Return (x, y) of the center of cell containing provided text 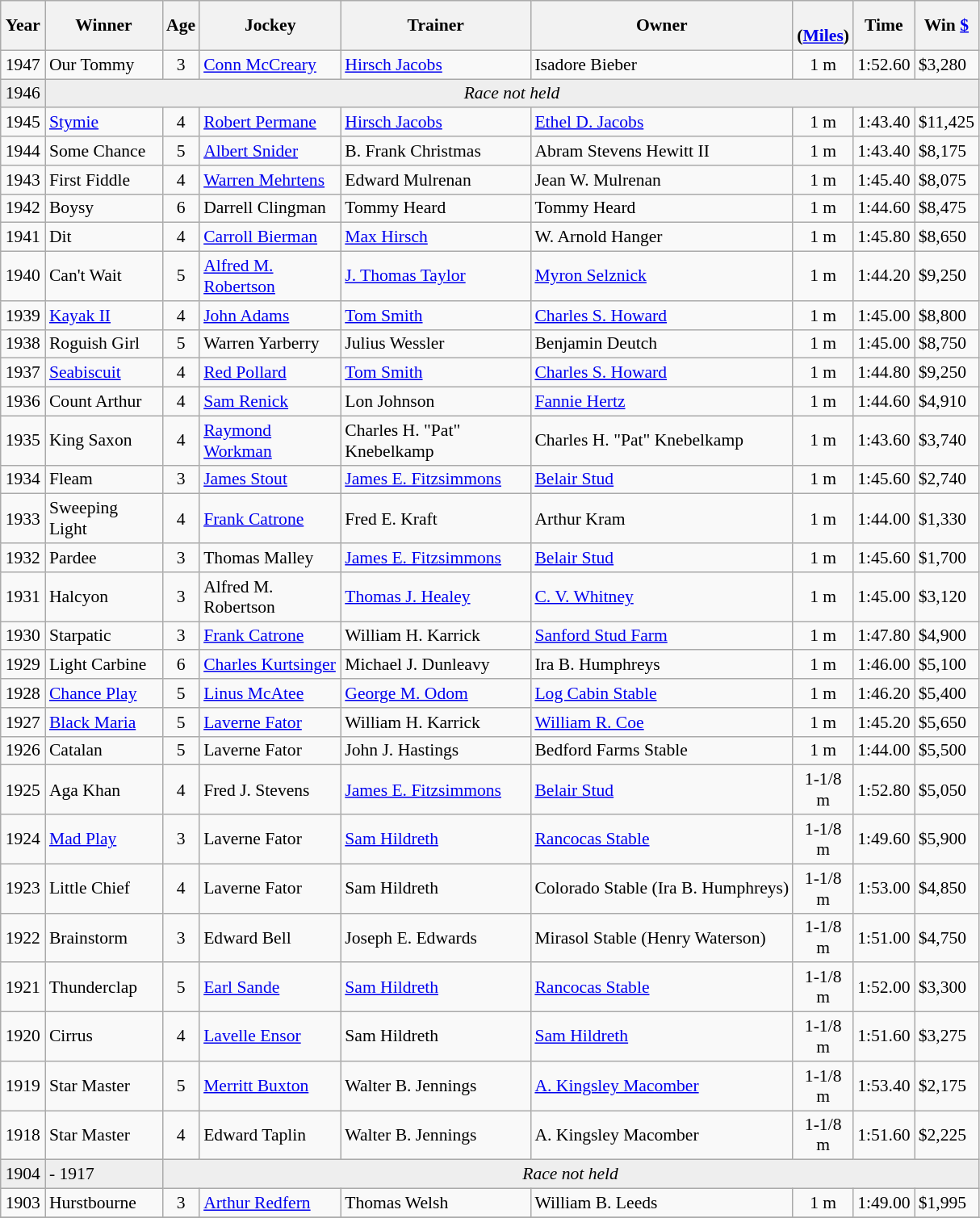
$1,330 (947, 518)
Starpatic (103, 636)
1918 (23, 1135)
Bedford Farms Stable (662, 751)
1944 (23, 151)
$1,995 (947, 1203)
Mad Play (103, 839)
Jockey (270, 26)
1:46.20 (883, 693)
Pardee (103, 558)
Ira B. Humphreys (662, 665)
Merritt Buxton (270, 1086)
Robert Permane (270, 123)
Thomas J. Healey (436, 597)
Our Tommy (103, 65)
1:53.00 (883, 888)
1925 (23, 789)
Lavelle Ensor (270, 1036)
$2,175 (947, 1086)
Mirasol Stable (Henry Waterson) (662, 938)
Edward Bell (270, 938)
1931 (23, 597)
$3,280 (947, 65)
Win $ (947, 26)
1939 (23, 316)
1938 (23, 344)
Arthur Kram (662, 518)
1935 (23, 441)
$8,800 (947, 316)
Some Chance (103, 151)
1903 (23, 1203)
1:44.20 (883, 276)
1941 (23, 237)
1:46.00 (883, 665)
$2,740 (947, 479)
Year (23, 26)
Thomas Malley (270, 558)
Fred E. Kraft (436, 518)
1923 (23, 888)
Darrell Clingman (270, 208)
$8,750 (947, 344)
1933 (23, 518)
Sanford Stud Farm (662, 636)
Linus McAtee (270, 693)
$8,475 (947, 208)
1929 (23, 665)
1:53.40 (883, 1086)
Jean W. Mulrenan (662, 180)
$2,225 (947, 1135)
Hurstbourne (103, 1203)
Benjamin Deutch (662, 344)
Owner (662, 26)
Kayak II (103, 316)
C. V. Whitney (662, 597)
1904 (23, 1174)
Raymond Workman (270, 441)
Edward Mulrenan (436, 180)
Isadore Bieber (662, 65)
Edward Taplin (270, 1135)
Aga Khan (103, 789)
Fleam (103, 479)
Red Pollard (270, 373)
James Stout (270, 479)
Thunderclap (103, 988)
$8,650 (947, 237)
1945 (23, 123)
1927 (23, 722)
Log Cabin Stable (662, 693)
(Miles) (823, 26)
Halcyon (103, 597)
1930 (23, 636)
Seabiscuit (103, 373)
1:45.20 (883, 722)
$8,075 (947, 180)
Black Maria (103, 722)
1942 (23, 208)
$5,400 (947, 693)
1:52.00 (883, 988)
Max Hirsch (436, 237)
King Saxon (103, 441)
$5,100 (947, 665)
1922 (23, 938)
1920 (23, 1036)
$1,700 (947, 558)
Cirrus (103, 1036)
Ethel D. Jacobs (662, 123)
1924 (23, 839)
1:44.80 (883, 373)
1943 (23, 180)
1947 (23, 65)
Light Carbine (103, 665)
Catalan (103, 751)
1926 (23, 751)
J. Thomas Taylor (436, 276)
Earl Sande (270, 988)
Chance Play (103, 693)
Boysy (103, 208)
Winner (103, 26)
$4,900 (947, 636)
Trainer (436, 26)
1932 (23, 558)
Myron Selznick (662, 276)
Arthur Redfern (270, 1203)
George M. Odom (436, 693)
William R. Coe (662, 722)
Warren Mehrtens (270, 180)
Count Arthur (103, 402)
1:45.80 (883, 237)
1:52.60 (883, 65)
Joseph E. Edwards (436, 938)
1:49.60 (883, 839)
Sweeping Light (103, 518)
Sam Renick (270, 402)
Conn McCreary (270, 65)
1:51.00 (883, 938)
Michael J. Dunleavy (436, 665)
1934 (23, 479)
$3,740 (947, 441)
1:43.60 (883, 441)
Roguish Girl (103, 344)
Warren Yarberry (270, 344)
Dit (103, 237)
Stymie (103, 123)
Brainstorm (103, 938)
$4,910 (947, 402)
Can't Wait (103, 276)
John J. Hastings (436, 751)
$5,900 (947, 839)
$4,850 (947, 888)
Thomas Welsh (436, 1203)
B. Frank Christmas (436, 151)
1940 (23, 276)
William B. Leeds (662, 1203)
Colorado Stable (Ira B. Humphreys) (662, 888)
1919 (23, 1086)
1946 (23, 94)
Fred J. Stevens (270, 789)
$5,500 (947, 751)
$3,120 (947, 597)
1:47.80 (883, 636)
Time (883, 26)
Fannie Hertz (662, 402)
$3,300 (947, 988)
Age (181, 26)
Abram Stevens Hewitt II (662, 151)
1936 (23, 402)
$4,750 (947, 938)
Albert Snider (270, 151)
1937 (23, 373)
Carroll Bierman (270, 237)
First Fiddle (103, 180)
$5,650 (947, 722)
John Adams (270, 316)
1:49.00 (883, 1203)
W. Arnold Hanger (662, 237)
$5,050 (947, 789)
1928 (23, 693)
Lon Johnson (436, 402)
Julius Wessler (436, 344)
1:52.80 (883, 789)
- 1917 (103, 1174)
Charles Kurtsinger (270, 665)
$11,425 (947, 123)
Little Chief (103, 888)
$8,175 (947, 151)
1921 (23, 988)
1:45.40 (883, 180)
$3,275 (947, 1036)
